Search for the cell housing the specified text and yield its (x, y) center coordinate. 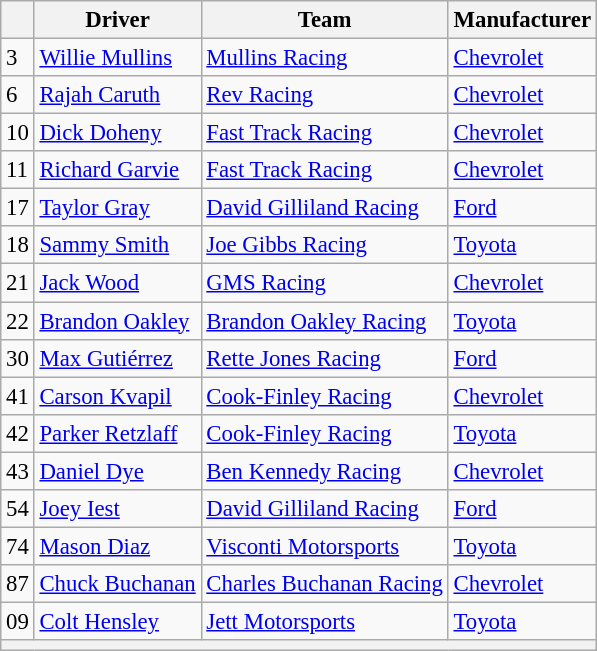
6 (18, 95)
22 (18, 321)
09 (18, 621)
Ben Kennedy Racing (324, 471)
Rajah Caruth (118, 95)
Brandon Oakley Racing (324, 321)
Richard Garvie (118, 170)
Visconti Motorsports (324, 546)
17 (18, 208)
11 (18, 170)
Daniel Dye (118, 471)
10 (18, 133)
Willie Mullins (118, 58)
Rev Racing (324, 95)
74 (18, 546)
43 (18, 471)
42 (18, 433)
87 (18, 584)
Max Gutiérrez (118, 358)
Jett Motorsports (324, 621)
41 (18, 396)
Mason Diaz (118, 546)
Chuck Buchanan (118, 584)
Colt Hensley (118, 621)
Carson Kvapil (118, 396)
Joe Gibbs Racing (324, 245)
3 (18, 58)
Taylor Gray (118, 208)
54 (18, 509)
Dick Doheny (118, 133)
Joey Iest (118, 509)
Charles Buchanan Racing (324, 584)
18 (18, 245)
Team (324, 20)
Sammy Smith (118, 245)
Jack Wood (118, 283)
Mullins Racing (324, 58)
30 (18, 358)
21 (18, 283)
GMS Racing (324, 283)
Rette Jones Racing (324, 358)
Parker Retzlaff (118, 433)
Driver (118, 20)
Brandon Oakley (118, 321)
Manufacturer (522, 20)
